Identify which cell holds the provided text, then report its (X, Y) central coordinate. 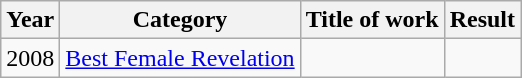
Best Female Revelation (180, 58)
2008 (30, 58)
Result (482, 20)
Title of work (372, 20)
Year (30, 20)
Category (180, 20)
